For the text-containing cell, return its midpoint in (X, Y) coordinate format. 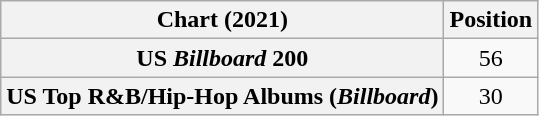
US Top R&B/Hip-Hop Albums (Billboard) (222, 96)
Chart (2021) (222, 20)
30 (491, 96)
US Billboard 200 (222, 58)
56 (491, 58)
Position (491, 20)
